Find where the given text appears and provide that cell's center as (X, Y) coordinate. 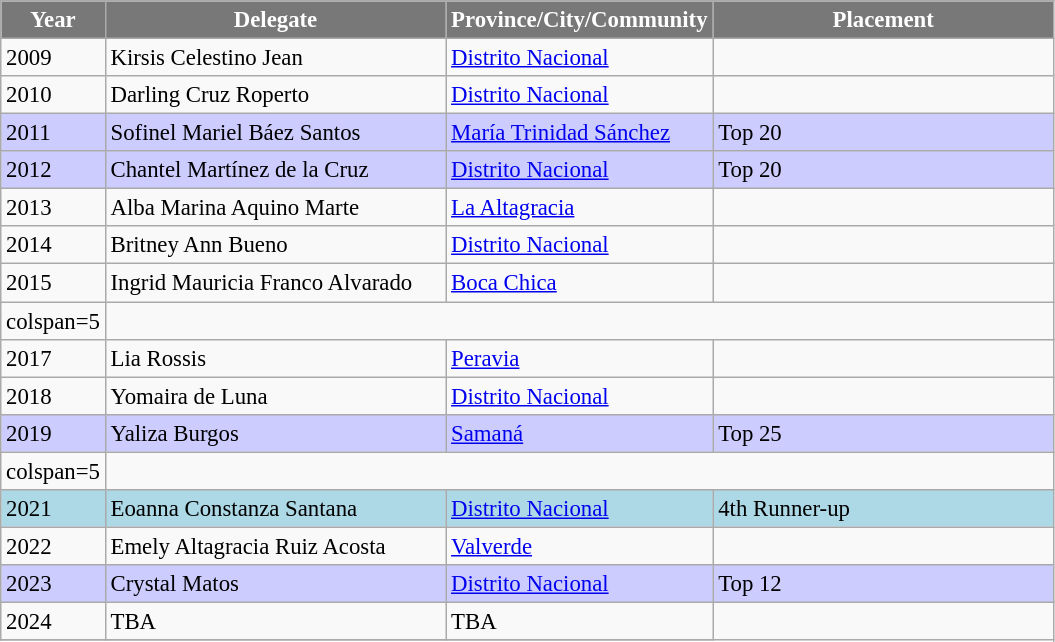
Sofinel Mariel Báez Santos (276, 133)
María Trinidad Sánchez (580, 133)
Alba Marina Aquino Marte (276, 208)
2012 (53, 170)
Placement (884, 20)
Yaliza Burgos (276, 433)
Britney Ann Bueno (276, 245)
2023 (53, 584)
2019 (53, 433)
4th Runner-up (884, 509)
2015 (53, 283)
2018 (53, 396)
Top 12 (884, 584)
Eoanna Constanza Santana (276, 509)
2010 (53, 95)
Darling Cruz Roperto (276, 95)
Province/City/Community (580, 20)
Crystal Matos (276, 584)
2011 (53, 133)
Ingrid Mauricia Franco Alvarado (276, 283)
Year (53, 20)
Peravia (580, 358)
Kirsis Celestino Jean (276, 58)
2017 (53, 358)
Delegate (276, 20)
Yomaira de Luna (276, 396)
Valverde (580, 546)
2021 (53, 509)
Chantel Martínez de la Cruz (276, 170)
2009 (53, 58)
Lia Rossis (276, 358)
Boca Chica (580, 283)
Samaná (580, 433)
2022 (53, 546)
2014 (53, 245)
2013 (53, 208)
Emely Altagracia Ruiz Acosta (276, 546)
Top 25 (884, 433)
La Altagracia (580, 208)
2024 (53, 621)
